Identify which cell holds the provided text, then report its [x, y] central coordinate. 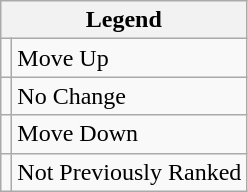
Legend [124, 20]
Move Up [130, 58]
No Change [130, 96]
Not Previously Ranked [130, 172]
Move Down [130, 134]
